Return [X, Y] of the center of cell containing provided text 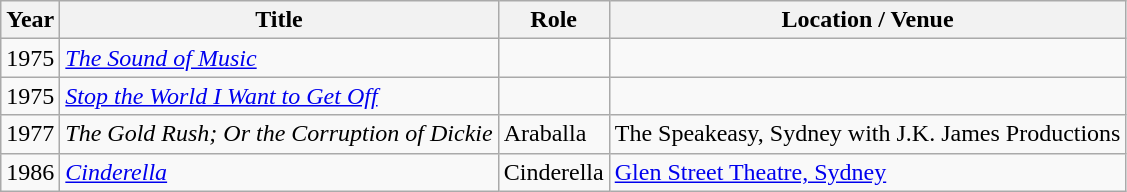
Glen Street Theatre, Sydney [868, 172]
Role [554, 20]
Stop the World I Want to Get Off [279, 96]
1977 [30, 134]
Year [30, 20]
The Gold Rush; Or the Corruption of Dickie [279, 134]
1986 [30, 172]
Location / Venue [868, 20]
The Sound of Music [279, 58]
Title [279, 20]
Araballa [554, 134]
The Speakeasy, Sydney with J.K. James Productions [868, 134]
